Capture the cell that displays the provided text and extract its (x, y) central coordinate. 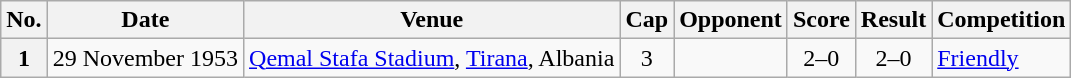
Qemal Stafa Stadium, Tirana, Albania (432, 58)
29 November 1953 (145, 58)
Competition (1002, 20)
No. (24, 20)
Venue (432, 20)
Cap (647, 20)
1 (24, 58)
Result (893, 20)
Friendly (1002, 58)
3 (647, 58)
Opponent (731, 20)
Score (821, 20)
Date (145, 20)
